Pinpoint the cell where the given text exists, returning its (X, Y) midpoint coordinate. 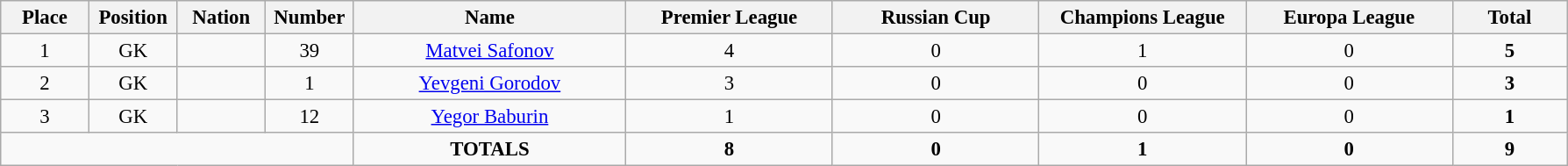
TOTALS (489, 149)
5 (1510, 51)
Number (310, 18)
Matvei Safonov (489, 51)
9 (1510, 149)
Russian Cup (936, 18)
2 (46, 83)
Total (1510, 18)
Champions League (1143, 18)
Position (133, 18)
Place (46, 18)
Name (489, 18)
Premier League (730, 18)
4 (730, 51)
39 (310, 51)
8 (730, 149)
Europa League (1349, 18)
Yegor Baburin (489, 117)
Nation (221, 18)
12 (310, 117)
Yevgeni Gorodov (489, 83)
